Identify which cell holds the provided text, then report its [x, y] central coordinate. 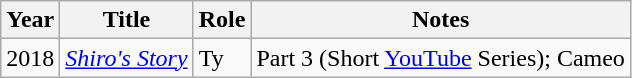
Title [126, 20]
Part 3 (Short YouTube Series); Cameo [441, 58]
Notes [441, 20]
Ty [222, 58]
2018 [30, 58]
Role [222, 20]
Year [30, 20]
Shiro's Story [126, 58]
